Output the (X, Y) coordinate of the center of the cell containing the given text.  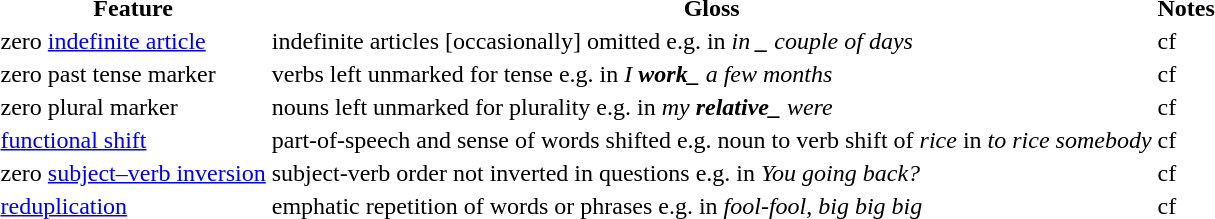
verbs left unmarked for tense e.g. in I work_ a few months (712, 74)
part-of-speech and sense of words shifted e.g. noun to verb shift of rice in to rice somebody (712, 140)
subject-verb order not inverted in questions e.g. in You going back? (712, 173)
indefinite articles [occasionally] omitted e.g. in in _ couple of days (712, 41)
nouns left unmarked for plurality e.g. in my relative_ were (712, 107)
